Return (X, Y) of the center of cell containing provided text 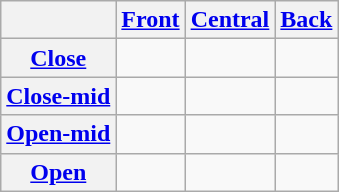
Close-mid (58, 96)
Central (230, 20)
Front (150, 20)
Open-mid (58, 134)
Open (58, 172)
Close (58, 58)
Back (306, 20)
